Detect which cell encompasses the target text, then output its [x, y] center coordinate. 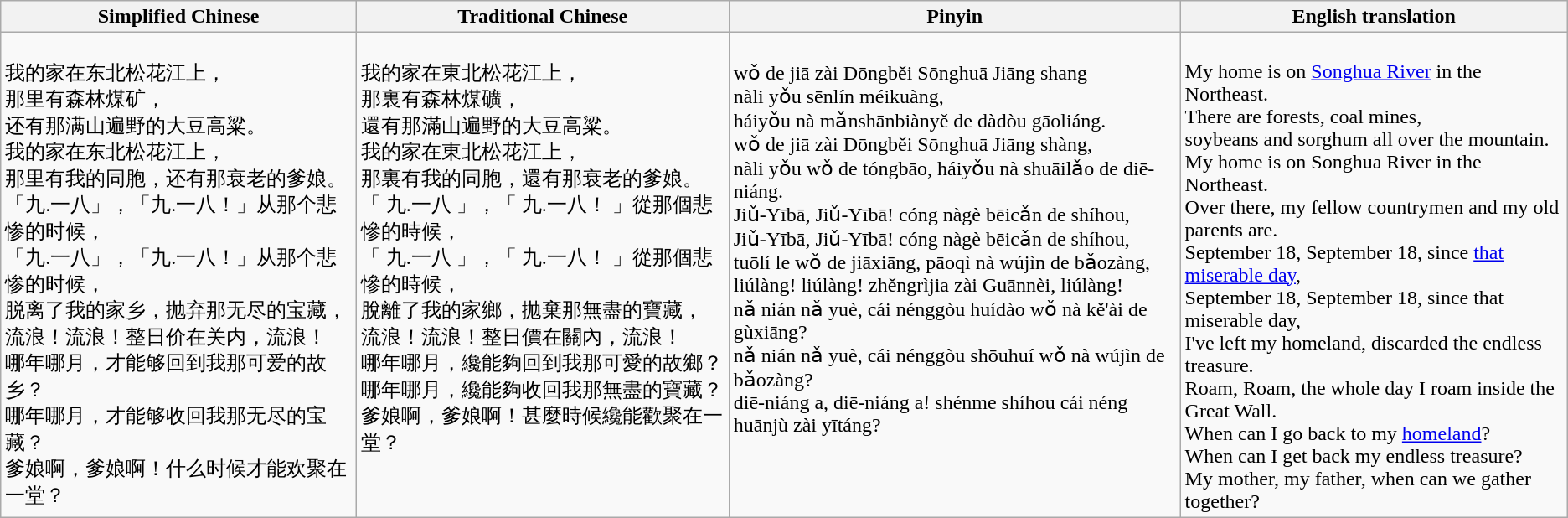
Pinyin [955, 17]
Simplified Chinese [178, 17]
English translation [1374, 17]
Traditional Chinese [543, 17]
